Capture the cell that displays the provided text and extract its [x, y] central coordinate. 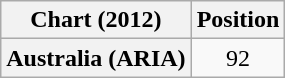
Position [238, 20]
92 [238, 58]
Australia (ARIA) [96, 58]
Chart (2012) [96, 20]
